Scan for the cell matching the given text and deliver its (X, Y) coordinate at center. 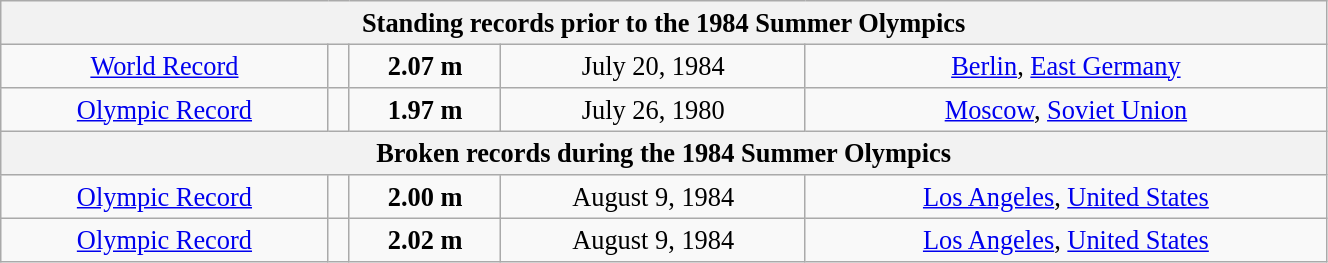
July 20, 1984 (653, 66)
Berlin, East Germany (1066, 66)
2.02 m (425, 240)
1.97 m (425, 109)
2.07 m (425, 66)
World Record (164, 66)
Broken records during the 1984 Summer Olympics (664, 153)
July 26, 1980 (653, 109)
Standing records prior to the 1984 Summer Olympics (664, 22)
Moscow, Soviet Union (1066, 109)
2.00 m (425, 197)
